From the cell containing the given text, extract its center point as [X, Y] coordinate. 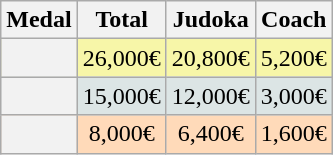
Total [122, 20]
3,000€ [294, 96]
8,000€ [122, 134]
Medal [39, 20]
Coach [294, 20]
1,600€ [294, 134]
20,800€ [210, 58]
5,200€ [294, 58]
12,000€ [210, 96]
15,000€ [122, 96]
26,000€ [122, 58]
6,400€ [210, 134]
Judoka [210, 20]
